Pinpoint the cell where the given text exists, returning its (x, y) midpoint coordinate. 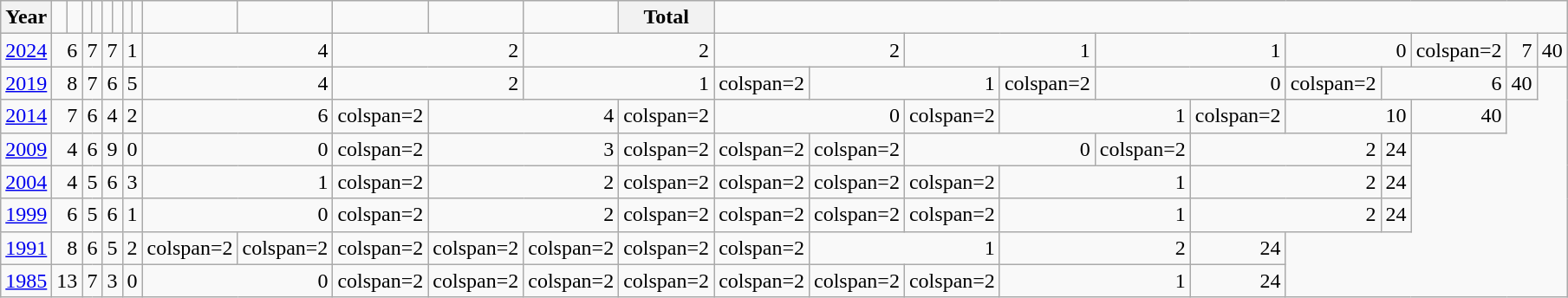
10 (1349, 116)
Total (667, 17)
2014 (26, 116)
1999 (26, 215)
2024 (26, 50)
Year (26, 17)
2019 (26, 83)
2004 (26, 182)
1991 (26, 248)
9 (113, 149)
2009 (26, 149)
1985 (26, 281)
13 (68, 281)
